Return (x, y) of the center of cell containing provided text 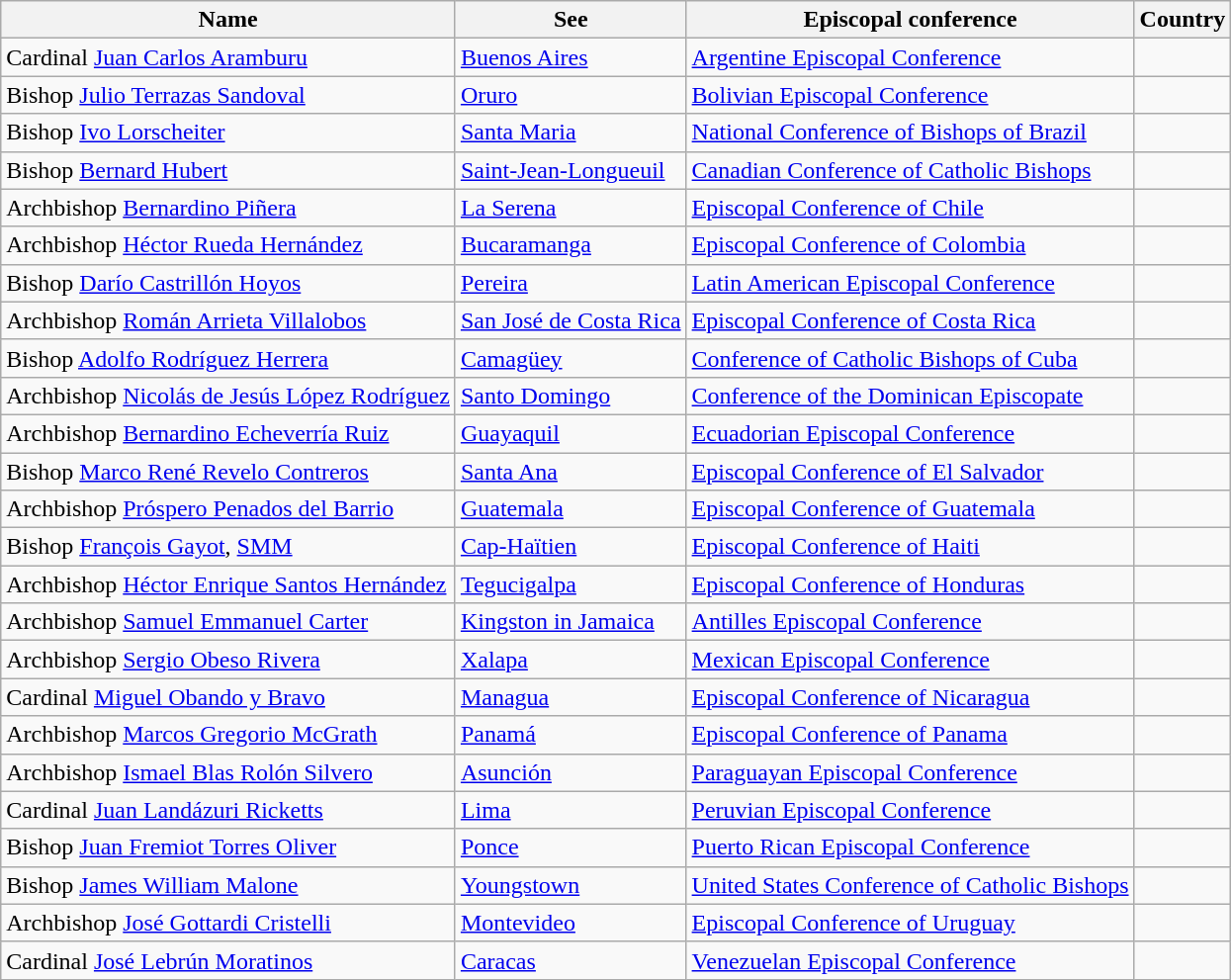
San José de Costa Rica (571, 320)
Conference of the Dominican Episcopate (910, 396)
Archbishop Samuel Emmanuel Carter (228, 622)
Archbishop José Gottardi Cristelli (228, 923)
Venezuelan Episcopal Conference (910, 960)
Archbishop Sergio Obeso Rivera (228, 660)
Conference of Catholic Bishops of Cuba (910, 358)
Archbishop Ismael Blas Rolón Silvero (228, 772)
Santa Maria (571, 133)
Bishop Marco René Revelo Contreros (228, 472)
Episcopal Conference of Guatemala (910, 509)
Episcopal Conference of Colombia (910, 245)
Cardinal Juan Carlos Aramburu (228, 57)
Paraguayan Episcopal Conference (910, 772)
Episcopal Conference of El Salvador (910, 472)
Episcopal Conference of Costa Rica (910, 320)
United States Conference of Catholic Bishops (910, 885)
Cardinal Miguel Obando y Bravo (228, 697)
Kingston in Jamaica (571, 622)
Latin American Episcopal Conference (910, 283)
Cardinal José Lebrún Moratinos (228, 960)
Saint-Jean-Longueuil (571, 170)
Oruro (571, 95)
Asunción (571, 772)
Archbishop Nicolás de Jesús López Rodríguez (228, 396)
Bishop Adolfo Rodríguez Herrera (228, 358)
Cap-Haïtien (571, 547)
Santa Ana (571, 472)
La Serena (571, 208)
Santo Domingo (571, 396)
Caracas (571, 960)
Argentine Episcopal Conference (910, 57)
Panamá (571, 735)
Episcopal Conference of Haiti (910, 547)
Episcopal Conference of Nicaragua (910, 697)
See (571, 20)
Country (1183, 20)
Tegucigalpa (571, 584)
Mexican Episcopal Conference (910, 660)
Episcopal Conference of Uruguay (910, 923)
Camagüey (571, 358)
Archbishop Bernardino Echeverría Ruiz (228, 433)
Episcopal Conference of Honduras (910, 584)
Episcopal conference (910, 20)
Episcopal Conference of Panama (910, 735)
Bishop Ivo Lorscheiter (228, 133)
Managua (571, 697)
Lima (571, 810)
Ecuadorian Episcopal Conference (910, 433)
Bishop Juan Fremiot Torres Oliver (228, 847)
Canadian Conference of Catholic Bishops (910, 170)
Ponce (571, 847)
Archbishop Próspero Penados del Barrio (228, 509)
Episcopal Conference of Chile (910, 208)
Buenos Aires (571, 57)
Bishop Bernard Hubert (228, 170)
Bishop Julio Terrazas Sandoval (228, 95)
Cardinal Juan Landázuri Ricketts (228, 810)
Bishop Darío Castrillón Hoyos (228, 283)
Pereira (571, 283)
Xalapa (571, 660)
Bolivian Episcopal Conference (910, 95)
Archbishop Bernardino Piñera (228, 208)
Archbishop Román Arrieta Villalobos (228, 320)
Archbishop Héctor Enrique Santos Hernández (228, 584)
Antilles Episcopal Conference (910, 622)
Puerto Rican Episcopal Conference (910, 847)
Archbishop Héctor Rueda Hernández (228, 245)
Youngstown (571, 885)
Bishop James William Malone (228, 885)
National Conference of Bishops of Brazil (910, 133)
Bishop François Gayot, SMM (228, 547)
Name (228, 20)
Archbishop Marcos Gregorio McGrath (228, 735)
Guayaquil (571, 433)
Montevideo (571, 923)
Guatemala (571, 509)
Peruvian Episcopal Conference (910, 810)
Bucaramanga (571, 245)
